Locate the cell with the specified text and output its [X, Y] center coordinate. 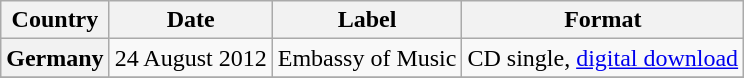
Germany [55, 58]
Label [367, 20]
Format [603, 20]
Embassy of Music [367, 58]
24 August 2012 [190, 58]
Date [190, 20]
CD single, digital download [603, 58]
Country [55, 20]
